Output the (x, y) coordinate of the center of the cell containing the given text.  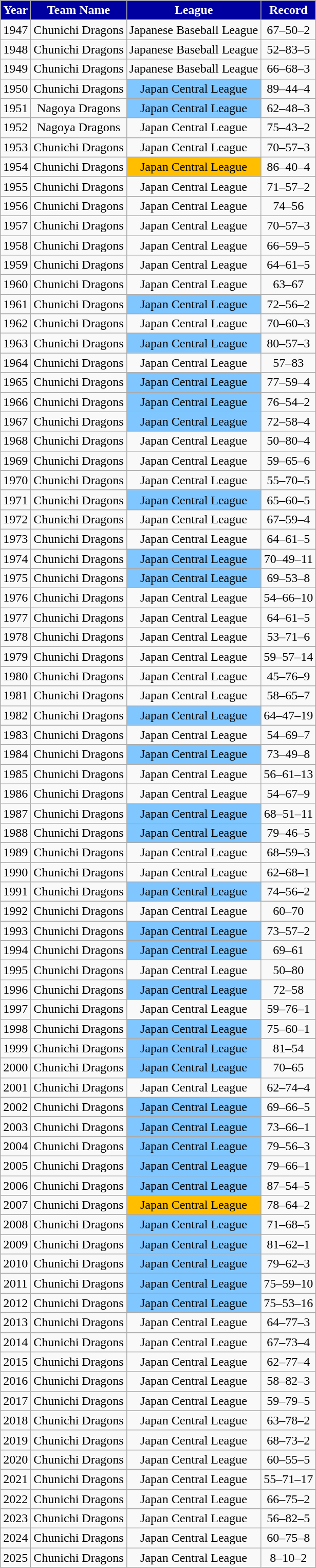
72–58–4 (289, 421)
66–59–5 (289, 245)
62–68–1 (289, 872)
1999 (15, 1048)
70–65 (289, 1068)
1965 (15, 382)
Year (15, 10)
1957 (15, 225)
72–58 (289, 990)
2025 (15, 1558)
59–79–5 (289, 1401)
Team Name (79, 10)
54–67–9 (289, 794)
75–53–16 (289, 1303)
68–59–3 (289, 852)
2013 (15, 1323)
2016 (15, 1381)
2000 (15, 1068)
73–57–2 (289, 931)
81–54 (289, 1048)
1960 (15, 285)
1995 (15, 970)
74–56 (289, 206)
2012 (15, 1303)
1958 (15, 245)
72–56–2 (289, 304)
1996 (15, 990)
78–64–2 (289, 1205)
2014 (15, 1342)
79–56–3 (289, 1146)
63–78–2 (289, 1420)
75–59–10 (289, 1283)
75–60–1 (289, 1029)
1971 (15, 500)
76–54–2 (289, 402)
1984 (15, 754)
71–57–2 (289, 186)
1966 (15, 402)
70–49–11 (289, 558)
1980 (15, 676)
1959 (15, 265)
89–44–4 (289, 89)
58–82–3 (289, 1381)
67–59–4 (289, 519)
1961 (15, 304)
1974 (15, 558)
1977 (15, 618)
79–62–3 (289, 1264)
1973 (15, 539)
1990 (15, 872)
55–71–17 (289, 1479)
86–40–4 (289, 167)
65–60–5 (289, 500)
1968 (15, 441)
1979 (15, 657)
64–47–19 (289, 715)
1969 (15, 461)
68–73–2 (289, 1440)
2008 (15, 1225)
2023 (15, 1519)
62–74–4 (289, 1087)
1952 (15, 128)
56–61–13 (289, 774)
71–68–5 (289, 1225)
1988 (15, 833)
80–57–3 (289, 343)
63–67 (289, 285)
60–55–5 (289, 1459)
1992 (15, 911)
54–69–7 (289, 735)
1956 (15, 206)
87–54–5 (289, 1185)
2010 (15, 1264)
59–57–14 (289, 657)
1964 (15, 363)
1953 (15, 147)
1985 (15, 774)
1949 (15, 69)
64–77–3 (289, 1323)
1994 (15, 950)
2018 (15, 1420)
69–61 (289, 950)
1947 (15, 30)
55–70–5 (289, 480)
77–59–4 (289, 382)
1948 (15, 49)
2004 (15, 1146)
2024 (15, 1538)
45–76–9 (289, 676)
53–71–6 (289, 637)
1987 (15, 813)
League (194, 10)
73–66–1 (289, 1126)
2006 (15, 1185)
62–77–4 (289, 1362)
1998 (15, 1029)
73–49–8 (289, 754)
1975 (15, 578)
8–10–2 (289, 1558)
75–43–2 (289, 128)
66–68–3 (289, 69)
54–66–10 (289, 598)
67–50–2 (289, 30)
70–60–3 (289, 324)
1950 (15, 89)
1982 (15, 715)
81–62–1 (289, 1244)
50–80 (289, 970)
59–65–6 (289, 461)
66–75–2 (289, 1499)
2015 (15, 1362)
2003 (15, 1126)
2007 (15, 1205)
1993 (15, 931)
2021 (15, 1479)
59–76–1 (289, 1009)
62–48–3 (289, 108)
79–46–5 (289, 833)
2009 (15, 1244)
2011 (15, 1283)
1951 (15, 108)
1954 (15, 167)
1983 (15, 735)
57–83 (289, 363)
1986 (15, 794)
58–65–7 (289, 696)
68–51–11 (289, 813)
1962 (15, 324)
67–73–4 (289, 1342)
69–53–8 (289, 578)
2022 (15, 1499)
1967 (15, 421)
2001 (15, 1087)
60–75–8 (289, 1538)
Record (289, 10)
56–82–5 (289, 1519)
2002 (15, 1107)
52–83–5 (289, 49)
60–70 (289, 911)
69–66–5 (289, 1107)
1981 (15, 696)
1955 (15, 186)
2020 (15, 1459)
1976 (15, 598)
79–66–1 (289, 1166)
1978 (15, 637)
50–80–4 (289, 441)
1972 (15, 519)
74–56–2 (289, 892)
1997 (15, 1009)
1989 (15, 852)
2005 (15, 1166)
1963 (15, 343)
1970 (15, 480)
1991 (15, 892)
2017 (15, 1401)
2019 (15, 1440)
